Capture the cell that displays the provided text and extract its (x, y) central coordinate. 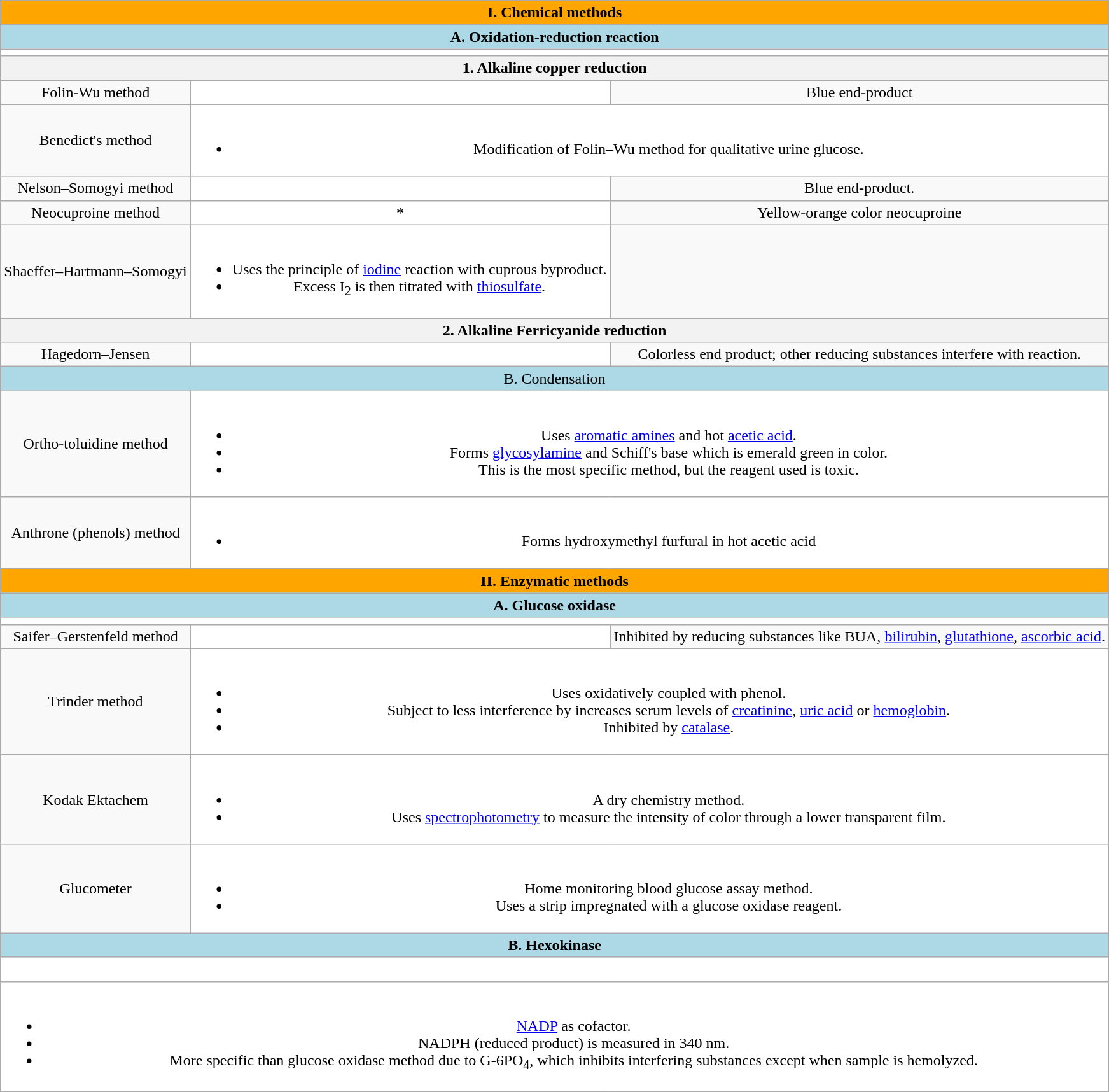
Hagedorn–Jensen (95, 354)
B. Hexokinase (555, 945)
Kodak Ektachem (95, 799)
Saifer–Gerstenfeld method (95, 636)
Folin-Wu method (95, 92)
Anthrone (phenols) method (95, 533)
Colorless end product; other reducing substances interfere with reaction. (860, 354)
Trinder method (95, 701)
Glucometer (95, 888)
I. Chemical methods (555, 13)
Nelson–Somogyi method (95, 188)
A. Oxidation-reduction reaction (555, 37)
Shaeffer–Hartmann–Somogyi (95, 271)
* (400, 213)
Home monitoring blood glucose assay method.Uses a strip impregnated with a glucose oxidase reagent. (649, 888)
Ortho-toluidine method (95, 444)
Neocuproine method (95, 213)
1. Alkaline copper reduction (555, 68)
Uses the principle of iodine reaction with cuprous byproduct.Excess I2 is then titrated with thiosulfate. (400, 271)
Yellow-orange color neocuproine (860, 213)
II. Enzymatic methods (555, 581)
Blue end-product (860, 92)
Forms hydroxymethyl furfural in hot acetic acid (649, 533)
Blue end-product. (860, 188)
B. Condensation (555, 379)
2. Alkaline Ferricyanide reduction (555, 330)
Benedict's method (95, 140)
Inhibited by reducing substances like BUA, bilirubin, glutathione, ascorbic acid. (860, 636)
A dry chemistry method.Uses spectrophotometry to measure the intensity of color through a lower transparent film. (649, 799)
Modification of Folin–Wu method for qualitative urine glucose. (649, 140)
A. Glucose oxidase (555, 605)
